From the cell containing the given text, extract its center point as [X, Y] coordinate. 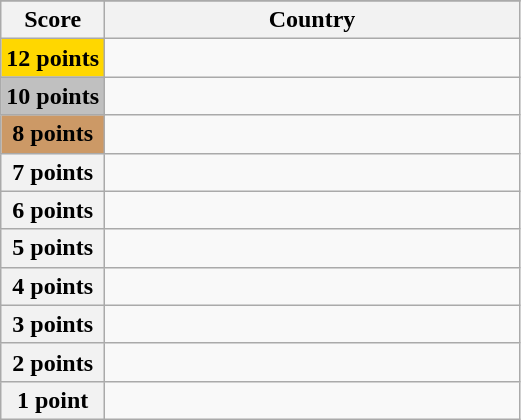
10 points [53, 96]
4 points [53, 286]
Country [312, 20]
3 points [53, 324]
6 points [53, 210]
12 points [53, 58]
8 points [53, 134]
Score [53, 20]
1 point [53, 400]
7 points [53, 172]
2 points [53, 362]
5 points [53, 248]
